For the text-containing cell, return its midpoint in (X, Y) coordinate format. 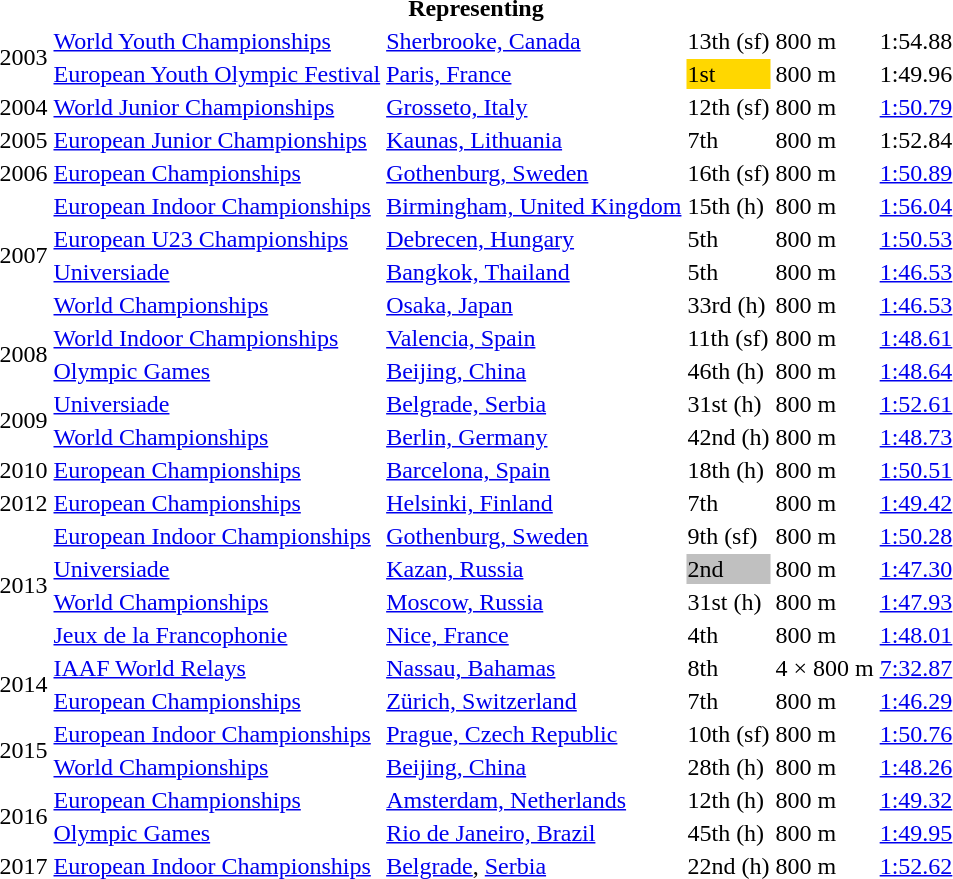
Helsinki, Finland (534, 503)
Grosseto, Italy (534, 107)
46th (h) (728, 371)
Nice, France (534, 635)
Amsterdam, Netherlands (534, 800)
42nd (h) (728, 437)
1st (728, 74)
4 × 800 m (824, 668)
13th (sf) (728, 41)
Prague, Czech Republic (534, 734)
Osaka, Japan (534, 305)
Moscow, Russia (534, 602)
Belgrade, Serbia (534, 404)
Paris, France (534, 74)
Nassau, Bahamas (534, 668)
Bangkok, Thailand (534, 272)
IAAF World Relays (217, 668)
10th (sf) (728, 734)
World Youth Championships (217, 41)
Berlin, Germany (534, 437)
12th (h) (728, 800)
European Junior Championships (217, 140)
Jeux de la Francophonie (217, 635)
Birmingham, United Kingdom (534, 206)
33rd (h) (728, 305)
World Indoor Championships (217, 338)
Sherbrooke, Canada (534, 41)
8th (728, 668)
European Youth Olympic Festival (217, 74)
Zürich, Switzerland (534, 701)
4th (728, 635)
Kaunas, Lithuania (534, 140)
12th (sf) (728, 107)
11th (sf) (728, 338)
45th (h) (728, 833)
18th (h) (728, 470)
Debrecen, Hungary (534, 239)
16th (sf) (728, 173)
9th (sf) (728, 536)
Kazan, Russia (534, 569)
Valencia, Spain (534, 338)
15th (h) (728, 206)
World Junior Championships (217, 107)
European U23 Championships (217, 239)
Barcelona, Spain (534, 470)
28th (h) (728, 767)
Rio de Janeiro, Brazil (534, 833)
2nd (728, 569)
